Capture the cell that displays the provided text and extract its (x, y) central coordinate. 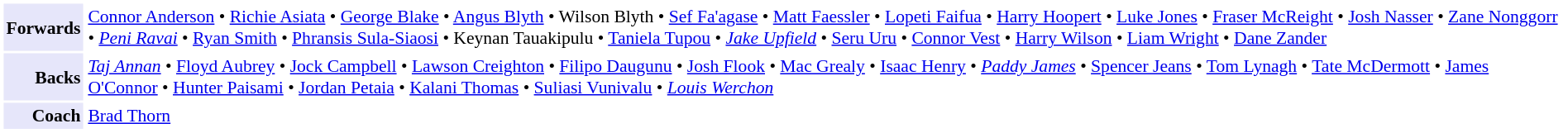
Coach (43, 116)
Backs (43, 76)
Brad Thorn (825, 116)
Forwards (43, 26)
